Return the [x, y] coordinate for the center point of the cell that contains the specified text.  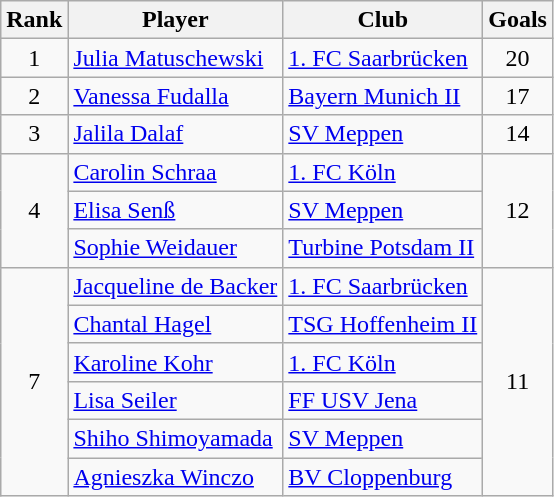
Jalila Dalaf [176, 134]
TSG Hoffenheim II [383, 324]
1 [34, 58]
BV Cloppenburg [383, 477]
Elisa Senß [176, 210]
12 [518, 210]
FF USV Jena [383, 400]
Carolin Schraa [176, 172]
14 [518, 134]
Bayern Munich II [383, 96]
Player [176, 20]
20 [518, 58]
7 [34, 381]
Shiho Shimoyamada [176, 438]
17 [518, 96]
3 [34, 134]
Lisa Seiler [176, 400]
Karoline Kohr [176, 362]
2 [34, 96]
Chantal Hagel [176, 324]
Jacqueline de Backer [176, 286]
Club [383, 20]
Julia Matuschewski [176, 58]
Vanessa Fudalla [176, 96]
4 [34, 210]
Agnieszka Winczo [176, 477]
Goals [518, 20]
11 [518, 381]
Sophie Weidauer [176, 248]
Rank [34, 20]
Turbine Potsdam II [383, 248]
